Find where the given text appears and provide that cell's center as (X, Y) coordinate. 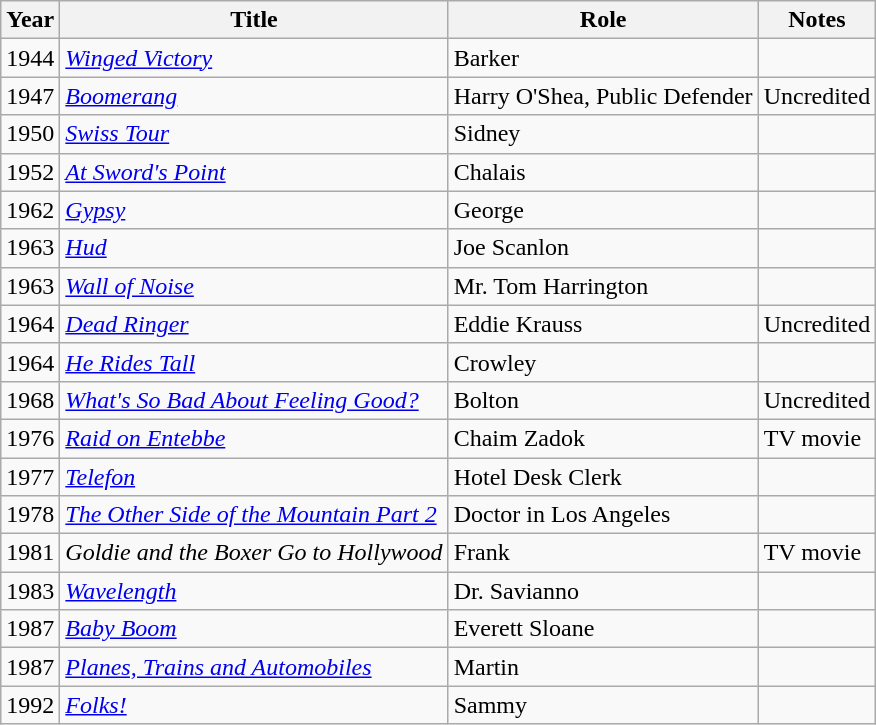
1992 (30, 705)
Doctor in Los Angeles (603, 515)
Raid on Entebbe (254, 438)
Joe Scanlon (603, 248)
Dead Ringer (254, 324)
What's So Bad About Feeling Good? (254, 400)
Folks! (254, 705)
Baby Boom (254, 629)
1947 (30, 96)
Chalais (603, 172)
At Sword's Point (254, 172)
1968 (30, 400)
1950 (30, 134)
1977 (30, 477)
Boomerang (254, 96)
The Other Side of the Mountain Part 2 (254, 515)
Chaim Zadok (603, 438)
1983 (30, 591)
1952 (30, 172)
1944 (30, 58)
Hud (254, 248)
Notes (817, 20)
1981 (30, 553)
Sammy (603, 705)
1978 (30, 515)
1962 (30, 210)
Eddie Krauss (603, 324)
George (603, 210)
Frank (603, 553)
Barker (603, 58)
He Rides Tall (254, 362)
1976 (30, 438)
Bolton (603, 400)
Title (254, 20)
Wall of Noise (254, 286)
Gypsy (254, 210)
Year (30, 20)
Harry O'Shea, Public Defender (603, 96)
Telefon (254, 477)
Martin (603, 667)
Swiss Tour (254, 134)
Dr. Savianno (603, 591)
Sidney (603, 134)
Everett Sloane (603, 629)
Wavelength (254, 591)
Crowley (603, 362)
Planes, Trains and Automobiles (254, 667)
Goldie and the Boxer Go to Hollywood (254, 553)
Role (603, 20)
Winged Victory (254, 58)
Hotel Desk Clerk (603, 477)
Mr. Tom Harrington (603, 286)
